Capture the cell that displays the provided text and extract its (X, Y) central coordinate. 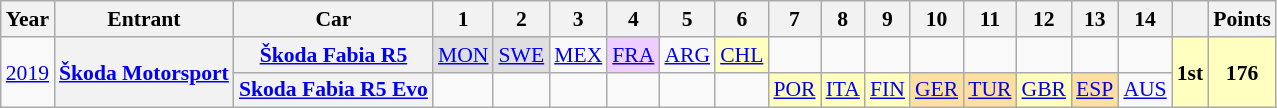
12 (1044, 19)
Škoda Fabia R5 (334, 55)
10 (936, 19)
1st (1190, 72)
FRA (633, 55)
Skoda Fabia R5 Evo (334, 90)
FIN (888, 90)
7 (794, 19)
1 (464, 19)
MON (464, 55)
CHL (742, 55)
Car (334, 19)
11 (990, 19)
176 (1242, 72)
2019 (28, 72)
POR (794, 90)
2 (521, 19)
Entrant (144, 19)
SWE (521, 55)
9 (888, 19)
Points (1242, 19)
4 (633, 19)
6 (742, 19)
8 (843, 19)
3 (578, 19)
AUS (1144, 90)
GER (936, 90)
5 (687, 19)
13 (1094, 19)
ESP (1094, 90)
14 (1144, 19)
MEX (578, 55)
GBR (1044, 90)
TUR (990, 90)
Škoda Motorsport (144, 72)
Year (28, 19)
ITA (843, 90)
ARG (687, 55)
